Return the (x, y) coordinate for the center point of the cell that contains the specified text.  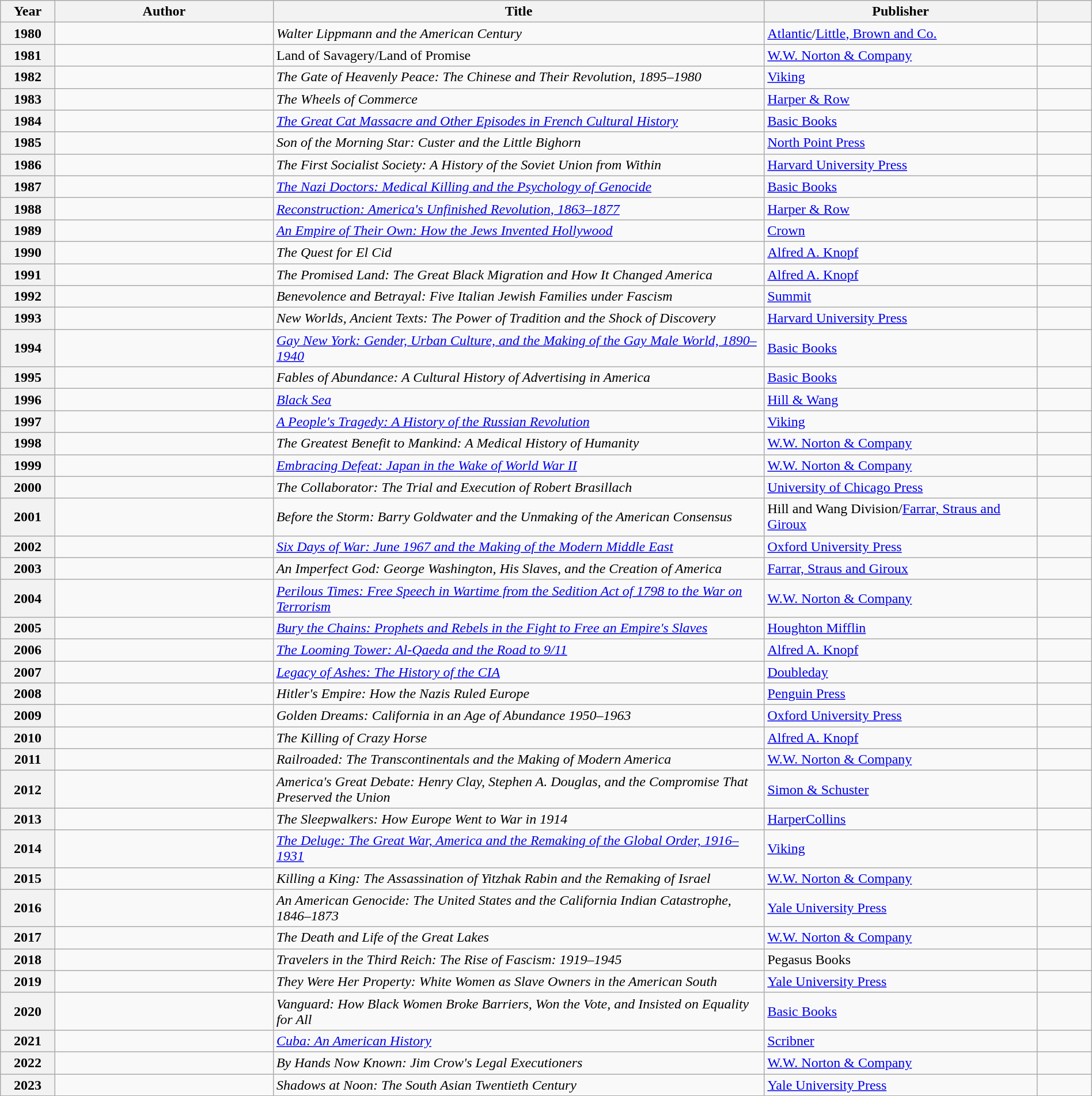
1985 (28, 143)
Hill and Wang Division/Farrar, Straus and Giroux (901, 517)
Gay New York: Gender, Urban Culture, and the Making of the Gay Male World, 1890–1940 (518, 348)
1995 (28, 378)
2004 (28, 598)
America's Great Debate: Henry Clay, Stephen A. Douglas, and the Compromise That Preserved the Union (518, 789)
2019 (28, 981)
The Looming Tower: Al-Qaeda and the Road to 9/11 (518, 650)
2003 (28, 568)
Bury the Chains: Prophets and Rebels in the Fight to Free an Empire's Slaves (518, 628)
1999 (28, 465)
The Deluge: The Great War, America and the Remaking of the Global Order, 1916–1931 (518, 849)
Walter Lippmann and the American Century (518, 33)
Reconstruction: America's Unfinished Revolution, 1863–1877 (518, 208)
They Were Her Property: White Women as Slave Owners in the American South (518, 981)
1987 (28, 187)
An American Genocide: The United States and the California Indian Catastrophe, 1846–1873 (518, 908)
Hill & Wang (901, 400)
HarperCollins (901, 819)
2006 (28, 650)
1996 (28, 400)
2010 (28, 738)
2021 (28, 1041)
Fables of Abundance: A Cultural History of Advertising in America (518, 378)
North Point Press (901, 143)
Author (164, 12)
Pegasus Books (901, 960)
Son of the Morning Star: Custer and the Little Bighorn (518, 143)
2020 (28, 1011)
Perilous Times: Free Speech in Wartime from the Sedition Act of 1798 to the War on Terrorism (518, 598)
Killing a King: The Assassination of Yitzhak Rabin and the Remaking of Israel (518, 878)
The First Socialist Society: A History of the Soviet Union from Within (518, 165)
The Great Cat Massacre and Other Episodes in French Cultural History (518, 121)
Cuba: An American History (518, 1041)
1984 (28, 121)
2022 (28, 1063)
2001 (28, 517)
Scribner (901, 1041)
Doubleday (901, 672)
2012 (28, 789)
2015 (28, 878)
2023 (28, 1084)
University of Chicago Press (901, 487)
1988 (28, 208)
The Gate of Heavenly Peace: The Chinese and Their Revolution, 1895–1980 (518, 77)
2005 (28, 628)
2017 (28, 938)
2016 (28, 908)
2008 (28, 694)
1997 (28, 422)
New Worlds, Ancient Texts: The Power of Tradition and the Shock of Discovery (518, 318)
2018 (28, 960)
The Quest for El Cid (518, 252)
Shadows at Noon: The South Asian Twentieth Century (518, 1084)
The Promised Land: The Great Black Migration and How It Changed America (518, 275)
1990 (28, 252)
Publisher (901, 12)
2009 (28, 716)
Benevolence and Betrayal: Five Italian Jewish Families under Fascism (518, 297)
Hitler's Empire: How the Nazis Ruled Europe (518, 694)
Crown (901, 230)
Vanguard: How Black Women Broke Barriers, Won the Vote, and Insisted on Equality for All (518, 1011)
1982 (28, 77)
The Wheels of Commerce (518, 99)
2000 (28, 487)
Before the Storm: Barry Goldwater and the Unmaking of the American Consensus (518, 517)
Title (518, 12)
The Killing of Crazy Horse (518, 738)
1998 (28, 443)
1986 (28, 165)
The Death and Life of the Great Lakes (518, 938)
The Sleepwalkers: How Europe Went to War in 1914 (518, 819)
An Imperfect God: George Washington, His Slaves, and the Creation of America (518, 568)
Year (28, 12)
Atlantic/Little, Brown and Co. (901, 33)
Railroaded: The Transcontinentals and the Making of Modern America (518, 760)
Farrar, Straus and Giroux (901, 568)
Land of Savagery/Land of Promise (518, 55)
Six Days of War: June 1967 and the Making of the Modern Middle East (518, 547)
Penguin Press (901, 694)
The Greatest Benefit to Mankind: A Medical History of Humanity (518, 443)
Legacy of Ashes: The History of the CIA (518, 672)
1980 (28, 33)
1989 (28, 230)
2013 (28, 819)
A People's Tragedy: A History of the Russian Revolution (518, 422)
1992 (28, 297)
Houghton Mifflin (901, 628)
By Hands Now Known: Jim Crow's Legal Executioners (518, 1063)
Golden Dreams: California in an Age of Abundance 1950–1963 (518, 716)
1994 (28, 348)
An Empire of Their Own: How the Jews Invented Hollywood (518, 230)
Black Sea (518, 400)
2002 (28, 547)
1991 (28, 275)
2011 (28, 760)
1983 (28, 99)
Summit (901, 297)
Embracing Defeat: Japan in the Wake of World War II (518, 465)
2007 (28, 672)
Travelers in the Third Reich: The Rise of Fascism: 1919–1945 (518, 960)
Simon & Schuster (901, 789)
1981 (28, 55)
The Nazi Doctors: Medical Killing and the Psychology of Genocide (518, 187)
1993 (28, 318)
2014 (28, 849)
The Collaborator: The Trial and Execution of Robert Brasillach (518, 487)
